Identify which cell holds the provided text, then report its (x, y) central coordinate. 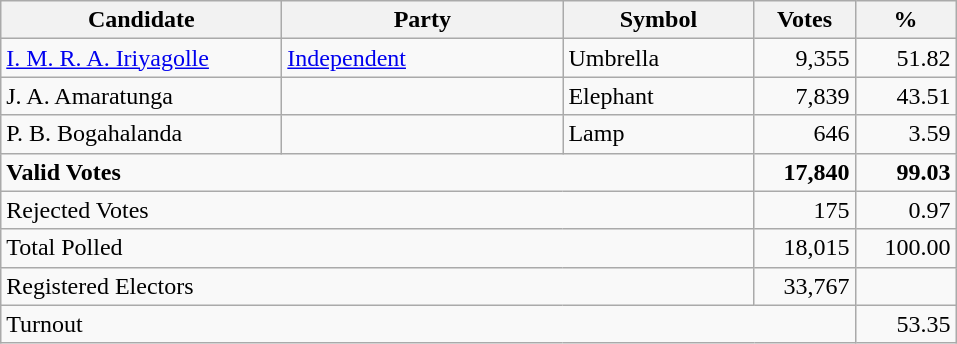
Candidate (142, 20)
Total Polled (378, 248)
J. A. Amaratunga (142, 96)
3.59 (906, 134)
33,767 (804, 286)
Symbol (658, 20)
Turnout (428, 324)
Elephant (658, 96)
100.00 (906, 248)
I. M. R. A. Iriyagolle (142, 58)
175 (804, 210)
Umbrella (658, 58)
51.82 (906, 58)
9,355 (804, 58)
Lamp (658, 134)
646 (804, 134)
Independent (422, 58)
% (906, 20)
Party (422, 20)
Valid Votes (378, 172)
7,839 (804, 96)
Registered Electors (378, 286)
0.97 (906, 210)
18,015 (804, 248)
Rejected Votes (378, 210)
99.03 (906, 172)
53.35 (906, 324)
Votes (804, 20)
17,840 (804, 172)
P. B. Bogahalanda (142, 134)
43.51 (906, 96)
